Scan for the cell matching the given text and deliver its (x, y) coordinate at center. 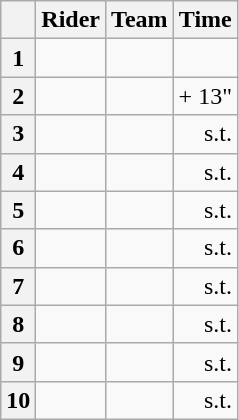
6 (18, 248)
+ 13" (205, 96)
Time (205, 20)
2 (18, 96)
1 (18, 58)
9 (18, 362)
Rider (71, 20)
5 (18, 210)
3 (18, 134)
7 (18, 286)
10 (18, 400)
8 (18, 324)
Team (140, 20)
4 (18, 172)
